Identify which cell holds the provided text, then report its (x, y) central coordinate. 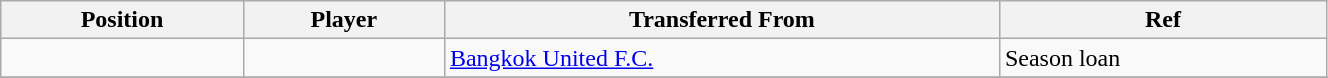
Position (122, 20)
Transferred From (722, 20)
Player (344, 20)
Bangkok United F.C. (722, 58)
Season loan (1162, 58)
Ref (1162, 20)
